Locate the cell with the specified text and output its [X, Y] center coordinate. 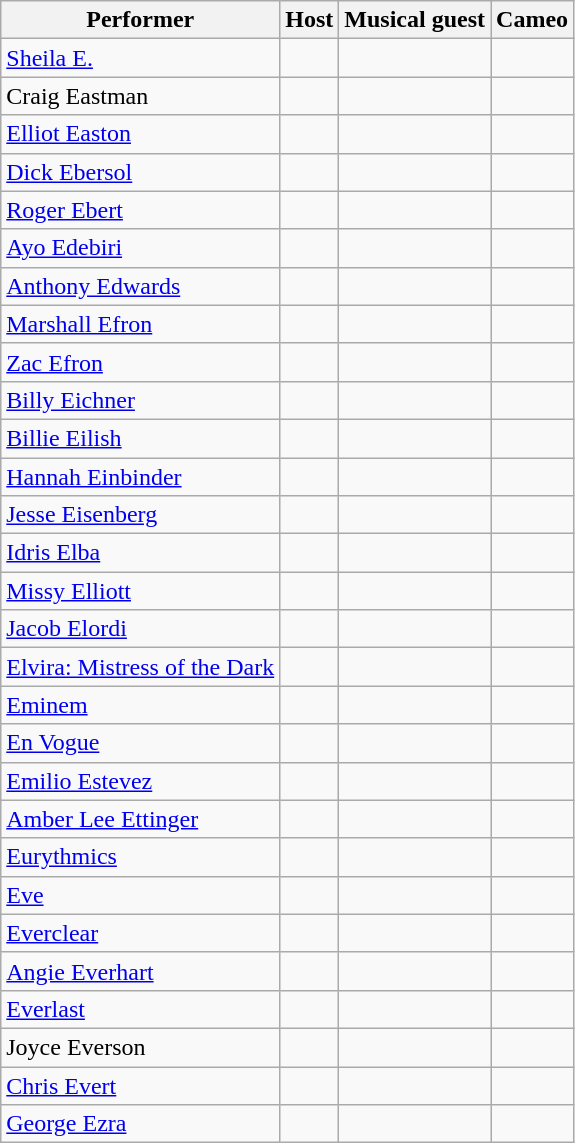
Joyce Everson [140, 1047]
Chris Evert [140, 1085]
Eve [140, 895]
En Vogue [140, 743]
Emilio Estevez [140, 781]
Ayo Edebiri [140, 248]
Missy Elliott [140, 591]
Elliot Easton [140, 134]
Hannah Einbinder [140, 477]
Host [310, 20]
Jacob Elordi [140, 629]
Angie Everhart [140, 971]
Eminem [140, 705]
Zac Efron [140, 362]
Performer [140, 20]
Billie Eilish [140, 438]
Dick Ebersol [140, 172]
Everlast [140, 1009]
Everclear [140, 933]
Craig Eastman [140, 96]
Elvira: Mistress of the Dark [140, 667]
Anthony Edwards [140, 286]
Sheila E. [140, 58]
Cameo [532, 20]
Eurythmics [140, 857]
Jesse Eisenberg [140, 515]
George Ezra [140, 1124]
Idris Elba [140, 553]
Billy Eichner [140, 400]
Roger Ebert [140, 210]
Marshall Efron [140, 324]
Amber Lee Ettinger [140, 819]
Musical guest [415, 20]
